Capture the cell that displays the provided text and extract its [X, Y] central coordinate. 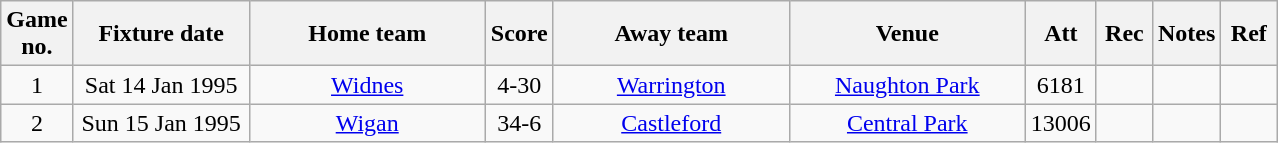
Central Park [907, 123]
Notes [1186, 34]
Widnes [367, 85]
6181 [1060, 85]
Rec [1124, 34]
Sun 15 Jan 1995 [161, 123]
4-30 [519, 85]
Naughton Park [907, 85]
Warrington [671, 85]
Fixture date [161, 34]
Venue [907, 34]
Castleford [671, 123]
Away team [671, 34]
Ref [1249, 34]
Game no. [37, 34]
1 [37, 85]
13006 [1060, 123]
2 [37, 123]
Wigan [367, 123]
Home team [367, 34]
Score [519, 34]
Sat 14 Jan 1995 [161, 85]
Att [1060, 34]
34-6 [519, 123]
